Locate the cell with the specified text and output its (x, y) center coordinate. 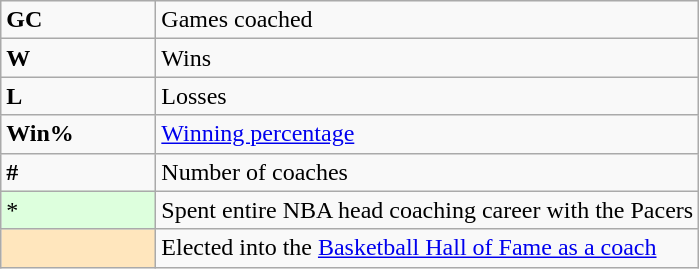
Winning percentage (428, 134)
Losses (428, 96)
Games coached (428, 20)
W (78, 58)
GC (78, 20)
Number of coaches (428, 172)
Win% (78, 134)
* (78, 210)
Spent entire NBA head coaching career with the Pacers (428, 210)
L (78, 96)
# (78, 172)
Elected into the Basketball Hall of Fame as a coach (428, 248)
Wins (428, 58)
